Capture the cell that displays the provided text and extract its (x, y) central coordinate. 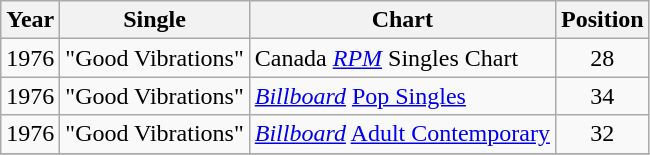
28 (602, 58)
34 (602, 96)
Year (30, 20)
Billboard Adult Contemporary (402, 134)
Single (154, 20)
Chart (402, 20)
Billboard Pop Singles (402, 96)
Position (602, 20)
32 (602, 134)
Canada RPM Singles Chart (402, 58)
